Output the [x, y] coordinate of the center of the cell containing the given text.  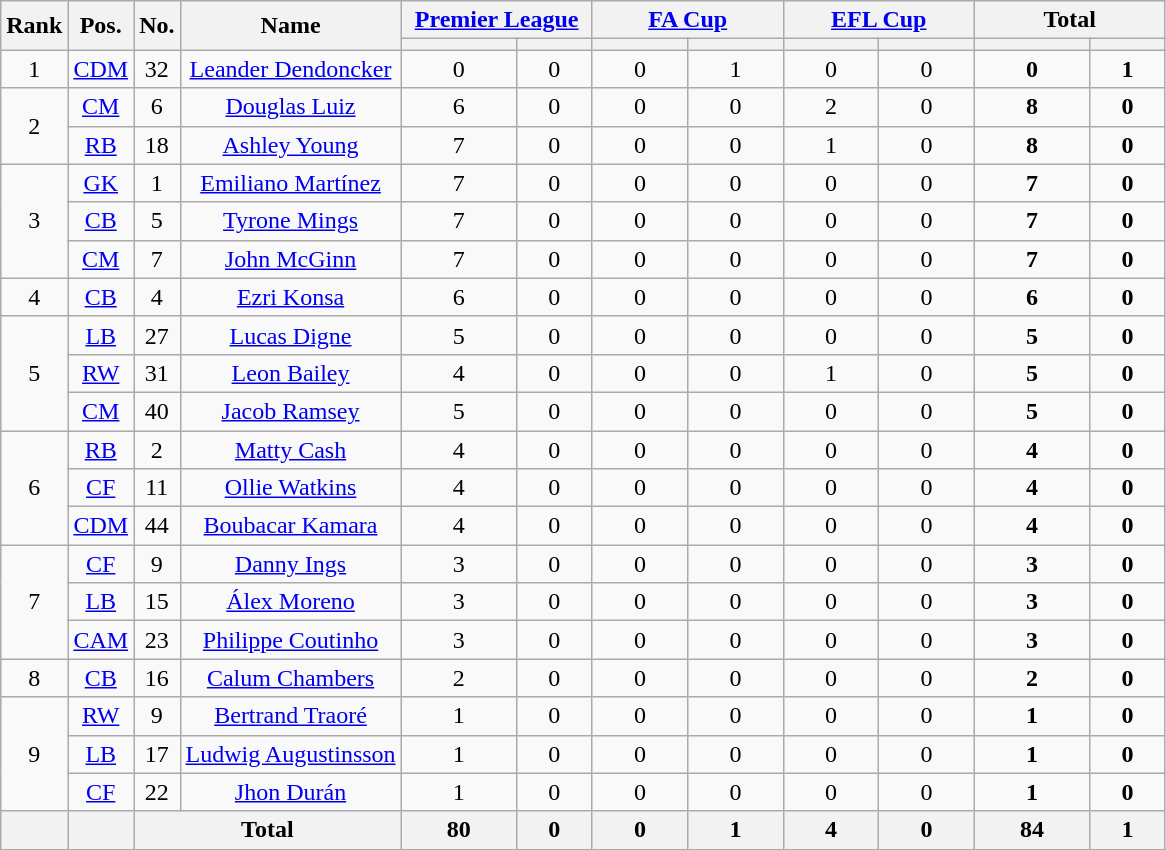
Pos. [101, 26]
Bertrand Traoré [290, 716]
Ashley Young [290, 145]
80 [458, 830]
Ezri Konsa [290, 297]
Premier League [496, 20]
Ludwig Augustinsson [290, 754]
11 [157, 488]
Philippe Coutinho [290, 640]
15 [157, 602]
Matty Cash [290, 449]
32 [157, 69]
23 [157, 640]
Álex Moreno [290, 602]
Rank [34, 26]
EFL Cup [878, 20]
No. [157, 26]
Name [290, 26]
Calum Chambers [290, 678]
27 [157, 335]
Emiliano Martínez [290, 183]
Ollie Watkins [290, 488]
22 [157, 792]
Jhon Durán [290, 792]
Leon Bailey [290, 373]
17 [157, 754]
Douglas Luiz [290, 107]
Leander Dendoncker [290, 69]
Tyrone Mings [290, 221]
18 [157, 145]
16 [157, 678]
84 [1032, 830]
31 [157, 373]
Lucas Digne [290, 335]
GK [101, 183]
CAM [101, 640]
Jacob Ramsey [290, 411]
FA Cup [688, 20]
44 [157, 526]
Boubacar Kamara [290, 526]
John McGinn [290, 259]
Danny Ings [290, 564]
40 [157, 411]
